Find where the given text appears and provide that cell's center as [X, Y] coordinate. 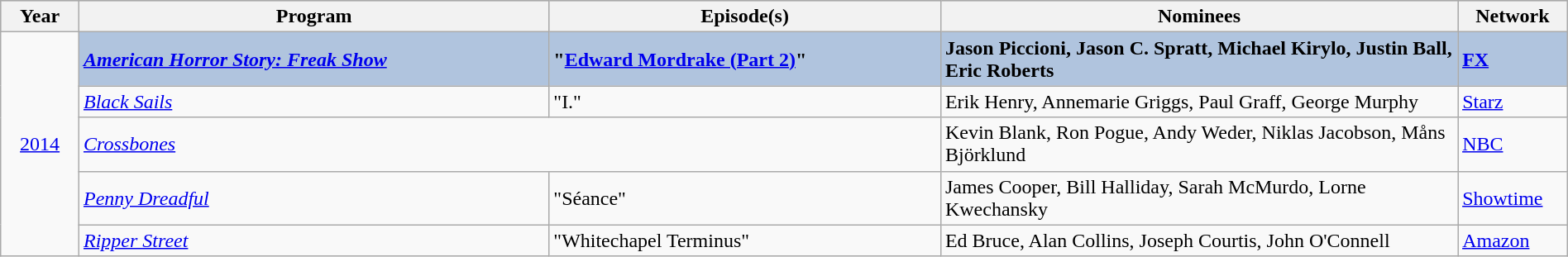
Showtime [1513, 198]
Jason Piccioni, Jason C. Spratt, Michael Kirylo, Justin Ball, Eric Roberts [1199, 59]
Network [1513, 17]
"Whitechapel Terminus" [745, 240]
Black Sails [313, 102]
"I." [745, 102]
Ripper Street [313, 240]
Crossbones [509, 144]
FX [1513, 59]
Program [313, 17]
2014 [40, 144]
Penny Dreadful [313, 198]
Kevin Blank, Ron Pogue, Andy Weder, Niklas Jacobson, Måns Björklund [1199, 144]
James Cooper, Bill Halliday, Sarah McMurdo, Lorne Kwechansky [1199, 198]
Nominees [1199, 17]
Ed Bruce, Alan Collins, Joseph Courtis, John O'Connell [1199, 240]
NBC [1513, 144]
American Horror Story: Freak Show [313, 59]
"Séance" [745, 198]
Year [40, 17]
Erik Henry, Annemarie Griggs, Paul Graff, George Murphy [1199, 102]
Episode(s) [745, 17]
Starz [1513, 102]
"Edward Mordrake (Part 2)" [745, 59]
Amazon [1513, 240]
